Search for the cell housing the specified text and yield its (X, Y) center coordinate. 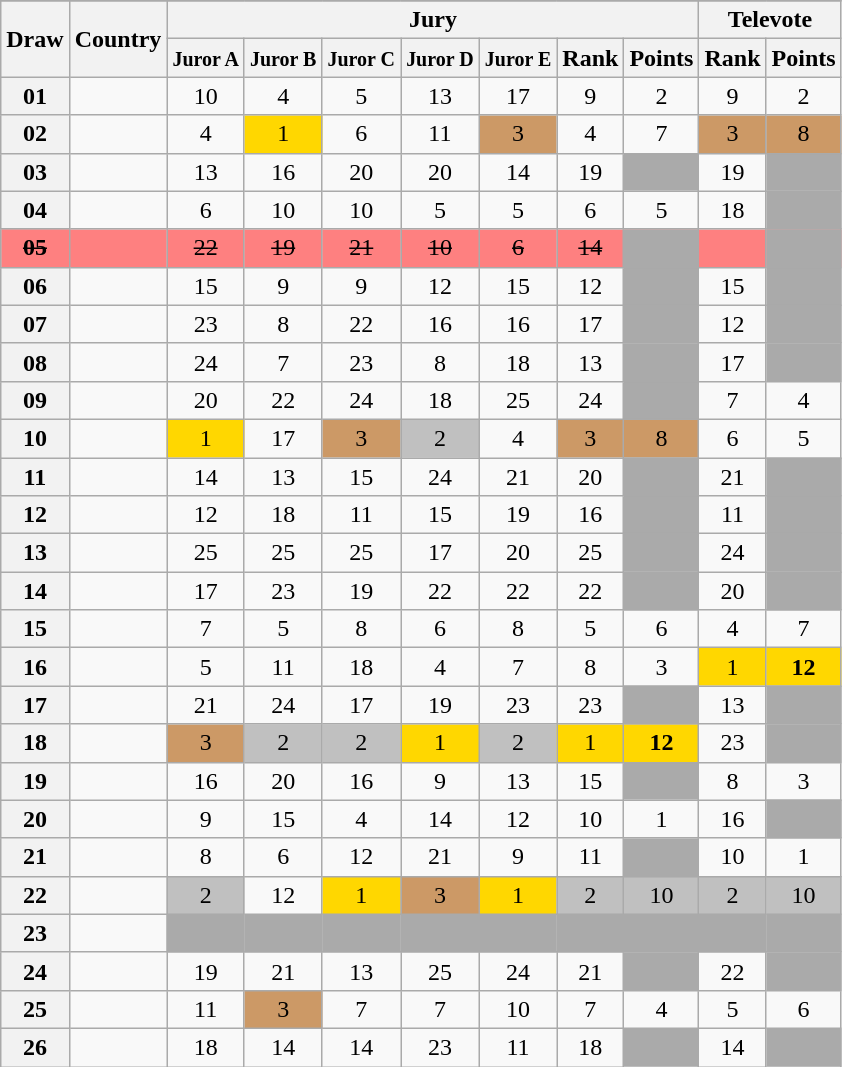
Country (118, 39)
05 (35, 248)
01 (35, 96)
26 (35, 1047)
03 (35, 172)
Juror D (440, 58)
08 (35, 362)
Televote (770, 20)
Draw (35, 39)
07 (35, 324)
04 (35, 210)
Juror A (206, 58)
09 (35, 400)
06 (35, 286)
Juror C (362, 58)
02 (35, 134)
Jury (433, 20)
Juror E (518, 58)
Juror B (283, 58)
